From the cell containing the given text, extract its center point as (X, Y) coordinate. 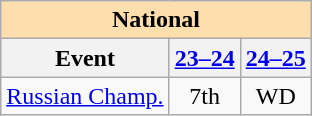
7th (204, 96)
Event (85, 58)
Russian Champ. (85, 96)
23–24 (204, 58)
24–25 (276, 58)
National (156, 20)
WD (276, 96)
